Find where the given text appears and provide that cell's center as [X, Y] coordinate. 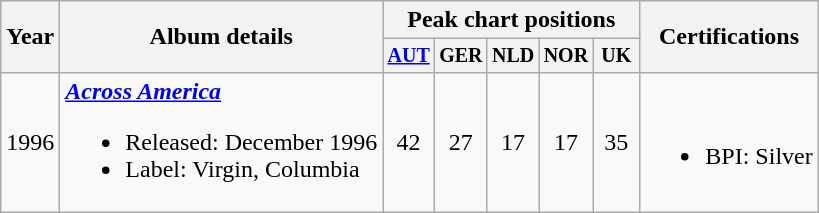
GER [460, 56]
27 [460, 142]
AUT [409, 56]
Across AmericaReleased: December 1996Label: Virgin, Columbia [222, 142]
Album details [222, 37]
NLD [513, 56]
UK [616, 56]
NOR [566, 56]
42 [409, 142]
Certifications [729, 37]
Peak chart positions [512, 20]
35 [616, 142]
1996 [30, 142]
BPI: Silver [729, 142]
Year [30, 37]
